Output the (X, Y) coordinate of the center of the cell containing the given text.  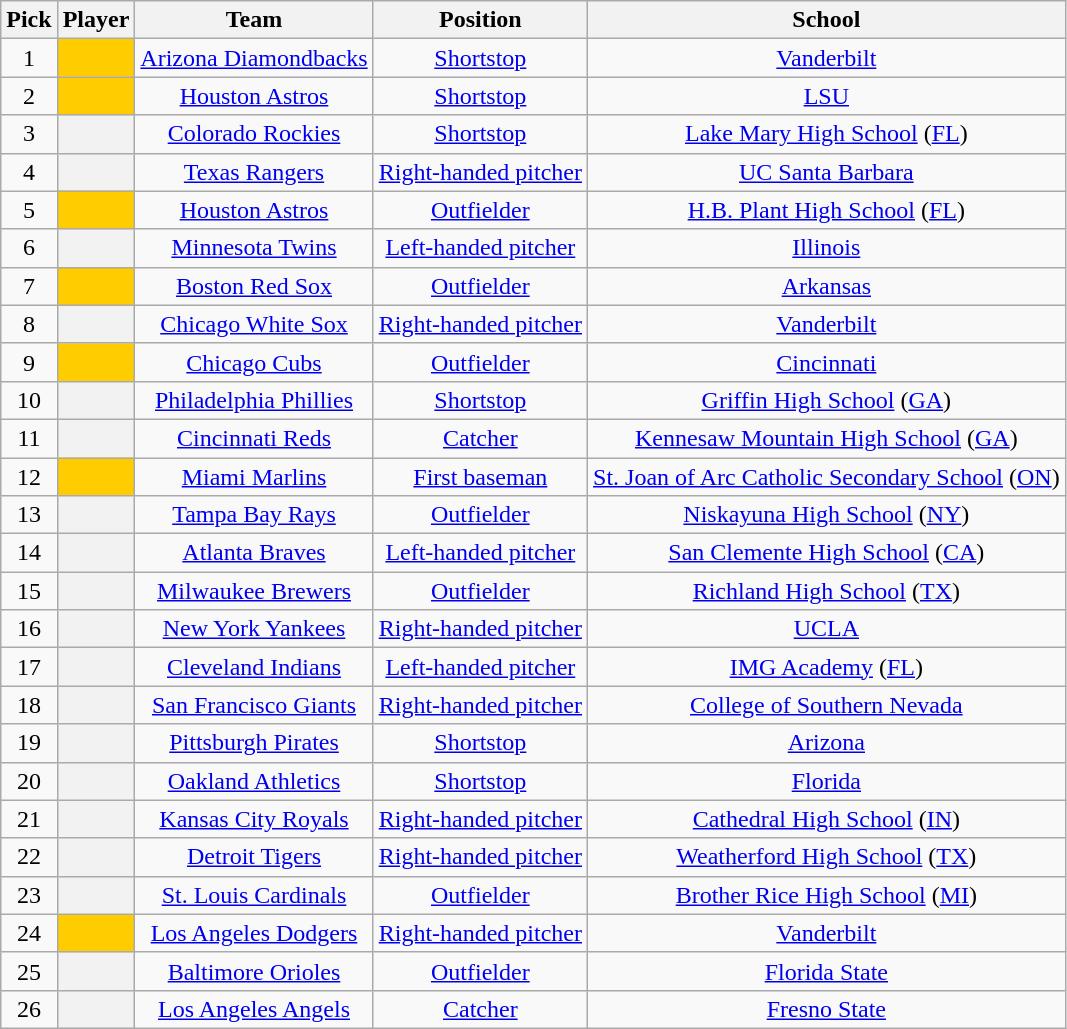
20 (29, 781)
San Clemente High School (CA) (827, 553)
IMG Academy (FL) (827, 667)
Kennesaw Mountain High School (GA) (827, 438)
16 (29, 629)
Pick (29, 20)
21 (29, 819)
11 (29, 438)
26 (29, 1009)
St. Joan of Arc Catholic Secondary School (ON) (827, 477)
Texas Rangers (254, 172)
Cleveland Indians (254, 667)
Milwaukee Brewers (254, 591)
Minnesota Twins (254, 248)
12 (29, 477)
Tampa Bay Rays (254, 515)
4 (29, 172)
8 (29, 324)
Boston Red Sox (254, 286)
10 (29, 400)
Detroit Tigers (254, 857)
Cathedral High School (IN) (827, 819)
23 (29, 895)
Richland High School (TX) (827, 591)
Los Angeles Dodgers (254, 933)
Baltimore Orioles (254, 971)
7 (29, 286)
St. Louis Cardinals (254, 895)
3 (29, 134)
Oakland Athletics (254, 781)
Cincinnati (827, 362)
School (827, 20)
Florida State (827, 971)
Kansas City Royals (254, 819)
College of Southern Nevada (827, 705)
Arizona Diamondbacks (254, 58)
Atlanta Braves (254, 553)
Position (480, 20)
Pittsburgh Pirates (254, 743)
13 (29, 515)
Fresno State (827, 1009)
25 (29, 971)
9 (29, 362)
UC Santa Barbara (827, 172)
Cincinnati Reds (254, 438)
Chicago Cubs (254, 362)
14 (29, 553)
Illinois (827, 248)
1 (29, 58)
18 (29, 705)
5 (29, 210)
New York Yankees (254, 629)
Chicago White Sox (254, 324)
Miami Marlins (254, 477)
Arizona (827, 743)
LSU (827, 96)
Brother Rice High School (MI) (827, 895)
17 (29, 667)
Weatherford High School (TX) (827, 857)
19 (29, 743)
First baseman (480, 477)
22 (29, 857)
UCLA (827, 629)
6 (29, 248)
Team (254, 20)
Los Angeles Angels (254, 1009)
Griffin High School (GA) (827, 400)
Florida (827, 781)
Niskayuna High School (NY) (827, 515)
Player (96, 20)
Arkansas (827, 286)
15 (29, 591)
2 (29, 96)
Lake Mary High School (FL) (827, 134)
Colorado Rockies (254, 134)
San Francisco Giants (254, 705)
H.B. Plant High School (FL) (827, 210)
Philadelphia Phillies (254, 400)
24 (29, 933)
